Return [x, y] of the center of cell containing provided text 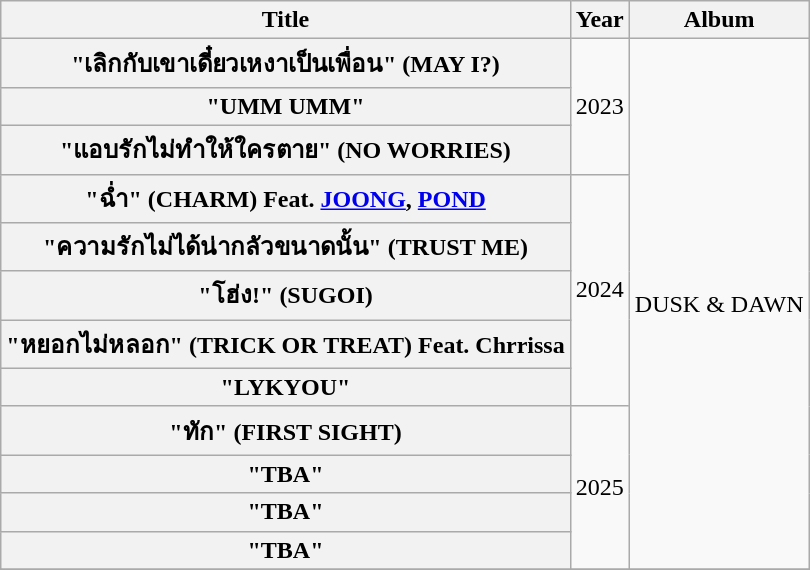
"ทัก" (FIRST SIGHT) [286, 430]
Year [600, 20]
Album [719, 20]
2024 [600, 290]
"LYKYOU" [286, 387]
DUSK & DAWN [719, 304]
"ความรักไม่ได้น่ากลัวขนาดนั้น" (TRUST ME) [286, 248]
"UMM UMM" [286, 106]
"เลิกกับเขาเดี๋ยวเหงาเป็นเพื่อน" (MAY I?) [286, 64]
"แอบรักไม่ทำให้ใครตาย" (NO WORRIES) [286, 150]
"โฮ่ง!" (SUGOI) [286, 296]
"หยอกไม่หลอก" (TRICK OR TREAT) Feat. Chrrissa [286, 344]
2023 [600, 106]
"ฉ่ำ" (CHARM) Feat. JOONG, POND [286, 198]
2025 [600, 488]
Title [286, 20]
